Determine the [x, y] coordinate at the center of the cell enclosing the given text.  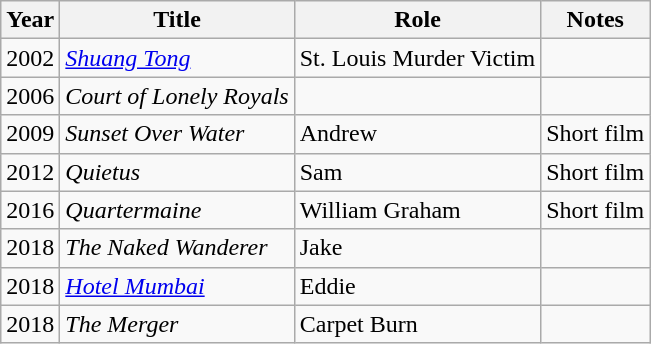
The Merger [177, 324]
2009 [30, 134]
Sunset Over Water [177, 134]
2016 [30, 210]
2006 [30, 96]
Quietus [177, 172]
The Naked Wanderer [177, 248]
Year [30, 20]
Carpet Burn [418, 324]
Hotel Mumbai [177, 286]
Shuang Tong [177, 58]
Jake [418, 248]
Court of Lonely Royals [177, 96]
Role [418, 20]
William Graham [418, 210]
Title [177, 20]
Eddie [418, 286]
Notes [596, 20]
2002 [30, 58]
2012 [30, 172]
Andrew [418, 134]
Quartermaine [177, 210]
Sam [418, 172]
St. Louis Murder Victim [418, 58]
